Provide the (X, Y) coordinate of the cell's center where the given text is located.  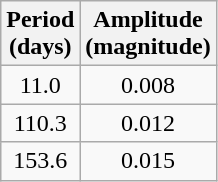
Amplitude(magnitude) (148, 34)
11.0 (40, 85)
110.3 (40, 123)
0.012 (148, 123)
0.015 (148, 161)
0.008 (148, 85)
Period(days) (40, 34)
153.6 (40, 161)
